Output the (X, Y) coordinate of the center of the cell containing the given text.  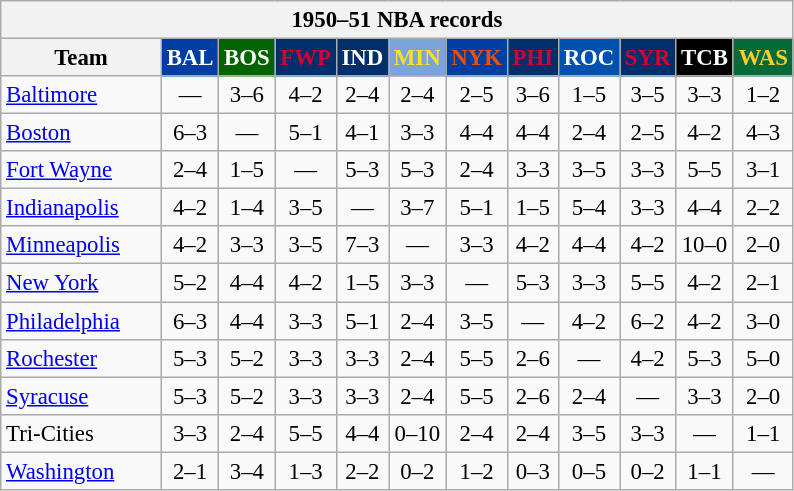
7–3 (362, 245)
Indianapolis (82, 208)
New York (82, 283)
BAL (190, 58)
0–3 (532, 471)
3–4 (247, 471)
TCB (704, 58)
3–1 (763, 170)
BOS (247, 58)
5–0 (763, 358)
0–5 (588, 471)
1–4 (247, 208)
6–2 (648, 321)
Syracuse (82, 396)
5–4 (588, 208)
4–3 (763, 133)
ROC (588, 58)
IND (362, 58)
Minneapolis (82, 245)
FWP (306, 58)
Team (82, 58)
MIN (418, 58)
Tri-Cities (82, 433)
10–0 (704, 245)
Baltimore (82, 95)
SYR (648, 58)
Washington (82, 471)
3–0 (763, 321)
1–3 (306, 471)
Boston (82, 133)
1950–51 NBA records (397, 20)
3–7 (418, 208)
Rochester (82, 358)
NYK (476, 58)
Philadelphia (82, 321)
Fort Wayne (82, 170)
4–1 (362, 133)
0–10 (418, 433)
WAS (763, 58)
PHI (532, 58)
